Pinpoint the cell where the given text exists, returning its [X, Y] midpoint coordinate. 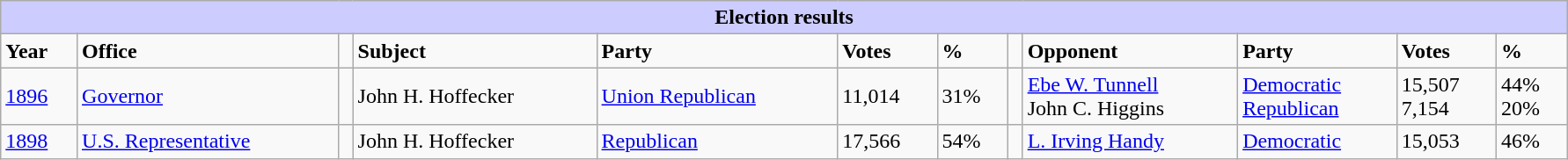
1896 [39, 97]
Subject [475, 51]
Office [208, 51]
Republican [717, 142]
Ebe W. TunnellJohn C. Higgins [1130, 97]
Democratic Republican [1318, 97]
54% [973, 142]
Election results [785, 18]
11,014 [887, 97]
17,566 [887, 142]
Year [39, 51]
Democratic [1318, 142]
1898 [39, 142]
Union Republican [717, 97]
Governor [208, 97]
44%20% [1531, 97]
46% [1531, 142]
15,5077,154 [1447, 97]
U.S. Representative [208, 142]
L. Irving Handy [1130, 142]
Opponent [1130, 51]
31% [973, 97]
15,053 [1447, 142]
